Provide the [x, y] coordinate of the cell's center where the given text is located.  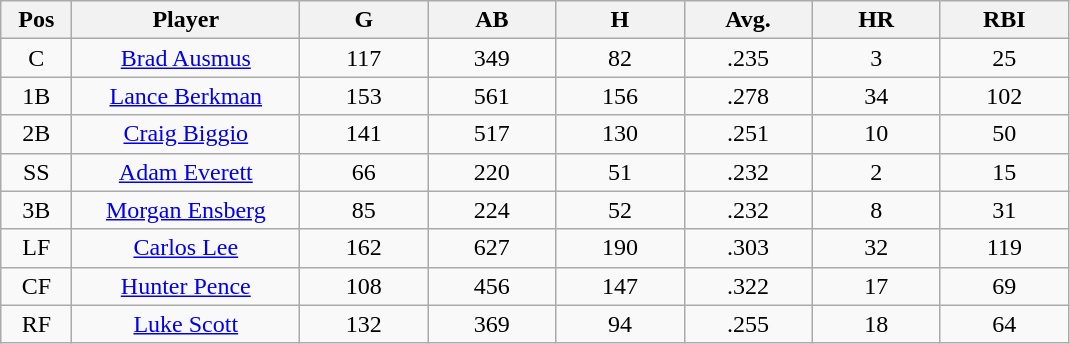
141 [364, 134]
64 [1004, 324]
156 [620, 96]
132 [364, 324]
HR [876, 20]
.251 [748, 134]
RF [36, 324]
31 [1004, 210]
119 [1004, 248]
102 [1004, 96]
Carlos Lee [186, 248]
456 [492, 286]
CF [36, 286]
Luke Scott [186, 324]
32 [876, 248]
3B [36, 210]
15 [1004, 172]
561 [492, 96]
85 [364, 210]
627 [492, 248]
153 [364, 96]
147 [620, 286]
Hunter Pence [186, 286]
1B [36, 96]
.278 [748, 96]
220 [492, 172]
10 [876, 134]
8 [876, 210]
130 [620, 134]
G [364, 20]
517 [492, 134]
190 [620, 248]
51 [620, 172]
.322 [748, 286]
Morgan Ensberg [186, 210]
Adam Everett [186, 172]
C [36, 58]
117 [364, 58]
H [620, 20]
Brad Ausmus [186, 58]
Craig Biggio [186, 134]
2B [36, 134]
Avg. [748, 20]
69 [1004, 286]
108 [364, 286]
82 [620, 58]
Player [186, 20]
Pos [36, 20]
94 [620, 324]
LF [36, 248]
3 [876, 58]
Lance Berkman [186, 96]
25 [1004, 58]
50 [1004, 134]
SS [36, 172]
17 [876, 286]
2 [876, 172]
.255 [748, 324]
52 [620, 210]
66 [364, 172]
18 [876, 324]
34 [876, 96]
224 [492, 210]
162 [364, 248]
.303 [748, 248]
.235 [748, 58]
349 [492, 58]
RBI [1004, 20]
AB [492, 20]
369 [492, 324]
